For the text-containing cell, return its midpoint in [X, Y] coordinate format. 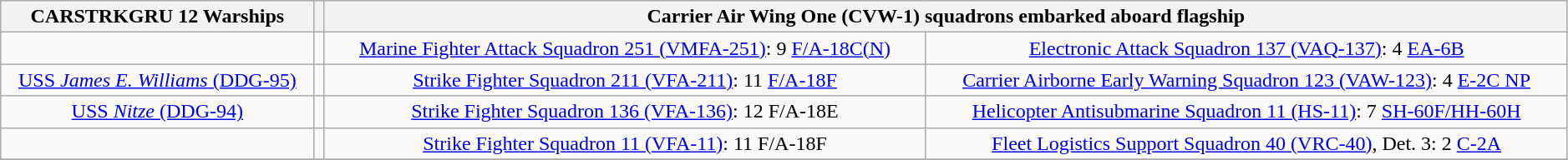
Carrier Airborne Early Warning Squadron 123 (VAW-123): 4 E-2C NP [1246, 80]
USS Nitze (DDG-94) [157, 112]
Strike Fighter Squadron 136 (VFA-136): 12 F/A-18E [625, 112]
Marine Fighter Attack Squadron 251 (VMFA-251): 9 F/A-18C(N) [625, 48]
Strike Fighter Squadron 211 (VFA-211): 11 F/A-18F [625, 80]
Strike Fighter Squadron 11 (VFA-11): 11 F/A-18F [625, 143]
Fleet Logistics Support Squadron 40 (VRC-40), Det. 3: 2 C-2A [1246, 143]
CARSTRKGRU 12 Warships [157, 17]
Helicopter Antisubmarine Squadron 11 (HS-11): 7 SH-60F/HH-60H [1246, 112]
Electronic Attack Squadron 137 (VAQ-137): 4 EA-6B [1246, 48]
Carrier Air Wing One (CVW-1) squadrons embarked aboard flagship [946, 17]
USS James E. Williams (DDG-95) [157, 80]
